Detect which cell encompasses the target text, then output its (X, Y) center coordinate. 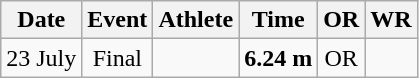
WR (391, 20)
23 July (42, 58)
Time (278, 20)
Final (118, 58)
6.24 m (278, 58)
Date (42, 20)
Athlete (196, 20)
Event (118, 20)
